Return [X, Y] of the center of cell containing provided text 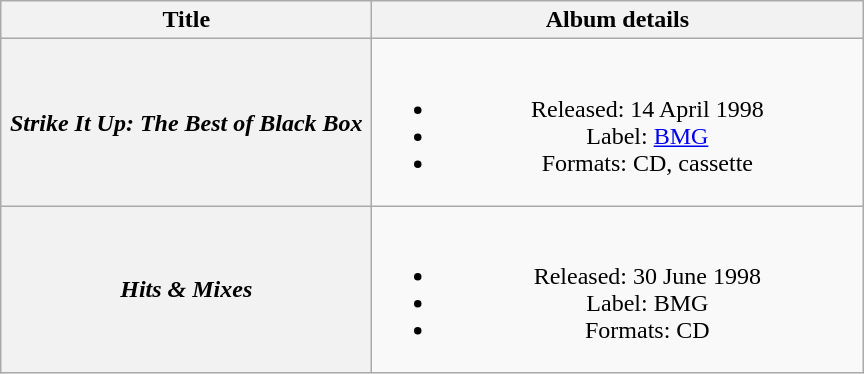
Released: 14 April 1998Label: BMGFormats: CD, cassette [618, 122]
Title [186, 20]
Album details [618, 20]
Strike It Up: The Best of Black Box [186, 122]
Released: 30 June 1998Label: BMGFormats: CD [618, 290]
Hits & Mixes [186, 290]
